Return the (x, y) coordinate for the center point of the cell that contains the specified text.  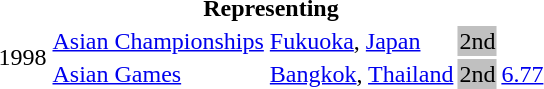
Asian Championships (158, 41)
Fukuoka, Japan (362, 41)
Asian Games (158, 74)
Bangkok, Thailand (362, 74)
